Return the (X, Y) coordinate for the center point of the cell that contains the specified text.  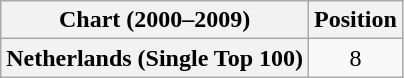
Netherlands (Single Top 100) (155, 58)
8 (356, 58)
Chart (2000–2009) (155, 20)
Position (356, 20)
